From the cell containing the given text, extract its center point as (X, Y) coordinate. 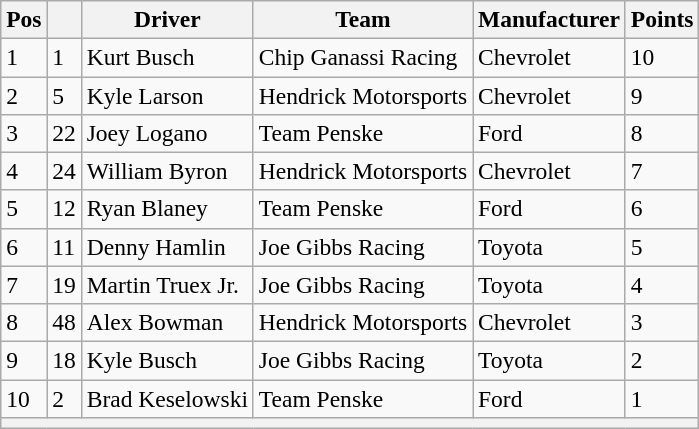
Kyle Larson (167, 95)
Manufacturer (550, 19)
Chip Ganassi Racing (362, 57)
18 (64, 360)
Pos (24, 19)
11 (64, 247)
48 (64, 322)
Martin Truex Jr. (167, 285)
24 (64, 171)
Driver (167, 19)
Team (362, 19)
19 (64, 285)
William Byron (167, 171)
Kurt Busch (167, 57)
Denny Hamlin (167, 247)
Brad Keselowski (167, 398)
Ryan Blaney (167, 209)
Kyle Busch (167, 360)
12 (64, 209)
Points (662, 19)
Joey Logano (167, 133)
Alex Bowman (167, 322)
22 (64, 133)
